Provide the (x, y) coordinate of the cell's center where the given text is located.  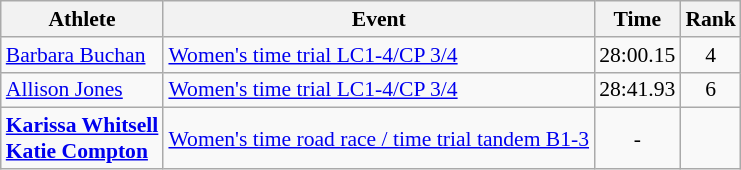
Karissa Whitsell Katie Compton (82, 138)
Athlete (82, 19)
28:41.93 (637, 90)
Allison Jones (82, 90)
Barbara Buchan (82, 55)
6 (710, 90)
Women's time road race / time trial tandem B1-3 (378, 138)
Time (637, 19)
Event (378, 19)
28:00.15 (637, 55)
4 (710, 55)
Rank (710, 19)
- (637, 138)
